Find where the given text appears and provide that cell's center as [X, Y] coordinate. 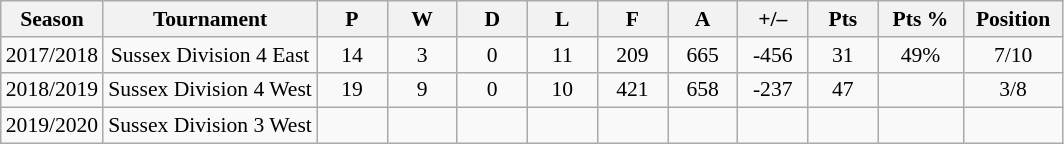
2019/2020 [52, 126]
10 [562, 90]
-456 [773, 55]
L [562, 19]
P [352, 19]
Sussex Division 3 West [210, 126]
Sussex Division 4 East [210, 55]
421 [632, 90]
665 [703, 55]
14 [352, 55]
-237 [773, 90]
D [492, 19]
F [632, 19]
2017/2018 [52, 55]
Pts [843, 19]
Position [1013, 19]
Tournament [210, 19]
2018/2019 [52, 90]
49% [920, 55]
W [422, 19]
9 [422, 90]
3 [422, 55]
Season [52, 19]
A [703, 19]
Pts % [920, 19]
47 [843, 90]
31 [843, 55]
7/10 [1013, 55]
658 [703, 90]
Sussex Division 4 West [210, 90]
209 [632, 55]
3/8 [1013, 90]
+/– [773, 19]
11 [562, 55]
19 [352, 90]
